Determine the [X, Y] coordinate at the center of the cell enclosing the given text.  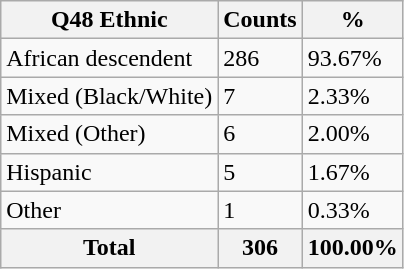
Counts [260, 20]
2.00% [352, 134]
African descendent [110, 58]
Hispanic [110, 172]
1.67% [352, 172]
286 [260, 58]
7 [260, 96]
Total [110, 248]
Q48 Ethnic [110, 20]
1 [260, 210]
100.00% [352, 248]
0.33% [352, 210]
Mixed (Other) [110, 134]
306 [260, 248]
2.33% [352, 96]
93.67% [352, 58]
5 [260, 172]
Other [110, 210]
6 [260, 134]
% [352, 20]
Mixed (Black/White) [110, 96]
